Pinpoint the cell where the given text exists, returning its [X, Y] midpoint coordinate. 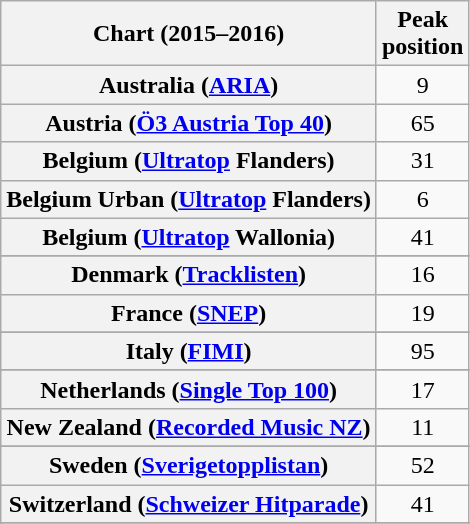
Netherlands (Single Top 100) [189, 389]
Belgium (Ultratop Wallonia) [189, 237]
Australia (ARIA) [189, 85]
11 [422, 427]
65 [422, 123]
95 [422, 351]
19 [422, 313]
Austria (Ö3 Austria Top 40) [189, 123]
New Zealand (Recorded Music NZ) [189, 427]
31 [422, 161]
6 [422, 199]
Switzerland (Schweizer Hitparade) [189, 503]
16 [422, 275]
Peakposition [422, 34]
Chart (2015–2016) [189, 34]
9 [422, 85]
Belgium (Ultratop Flanders) [189, 161]
52 [422, 465]
Belgium Urban (Ultratop Flanders) [189, 199]
Denmark (Tracklisten) [189, 275]
France (SNEP) [189, 313]
Sweden (Sverigetopplistan) [189, 465]
17 [422, 389]
Italy (FIMI) [189, 351]
